Capture the cell that displays the provided text and extract its [X, Y] central coordinate. 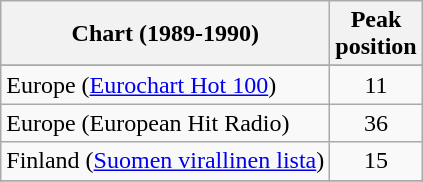
Europe (European Hit Radio) [166, 123]
Finland (Suomen virallinen lista) [166, 161]
11 [376, 85]
15 [376, 161]
Europe (Eurochart Hot 100) [166, 85]
Peakposition [376, 34]
Chart (1989-1990) [166, 34]
36 [376, 123]
